Pinpoint the cell where the given text exists, returning its [X, Y] midpoint coordinate. 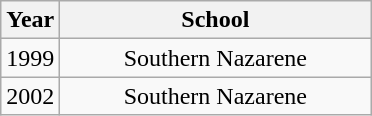
School [216, 20]
1999 [30, 58]
2002 [30, 96]
Year [30, 20]
